Pinpoint the cell where the given text exists, returning its [x, y] midpoint coordinate. 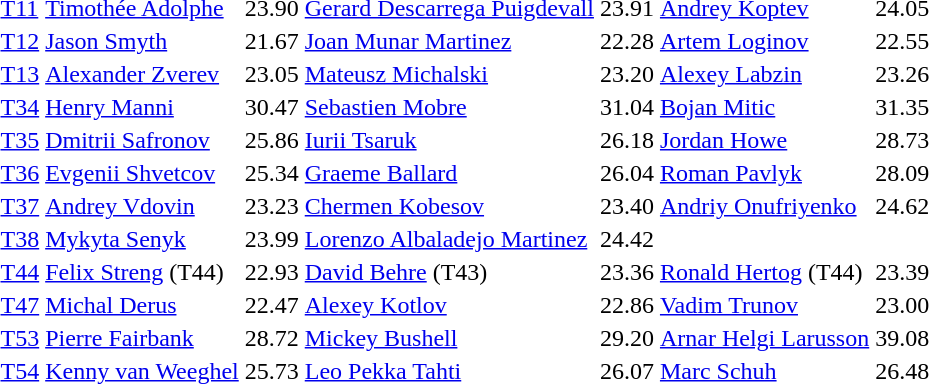
23.20 [626, 74]
Andriy Onufriyenko [764, 206]
Bojan Mitic [764, 107]
25.86 [272, 140]
23.23 [272, 206]
22.86 [626, 305]
29.20 [626, 338]
Mykyta Senyk [142, 239]
Henry Manni [142, 107]
25.34 [272, 173]
23.40 [626, 206]
Artem Loginov [764, 41]
Pierre Fairbank [142, 338]
Dmitrii Safronov [142, 140]
Ronald Hertog (T44) [764, 272]
24.42 [626, 239]
Michal Derus [142, 305]
David Behre (T43) [449, 272]
Andrey Vdovin [142, 206]
22.28 [626, 41]
Sebastien Mobre [449, 107]
Mickey Bushell [449, 338]
Roman Pavlyk [764, 173]
Jason Smyth [142, 41]
Graeme Ballard [449, 173]
23.99 [272, 239]
Mateusz Michalski [449, 74]
Alexander Zverev [142, 74]
Joan Munar Martinez [449, 41]
Vadim Trunov [764, 305]
22.47 [272, 305]
Chermen Kobesov [449, 206]
23.05 [272, 74]
Felix Streng (T44) [142, 272]
28.72 [272, 338]
Alexey Labzin [764, 74]
Jordan Howe [764, 140]
Arnar Helgi Larusson [764, 338]
26.18 [626, 140]
23.36 [626, 272]
26.04 [626, 173]
22.93 [272, 272]
Lorenzo Albaladejo Martinez [449, 239]
30.47 [272, 107]
21.67 [272, 41]
Iurii Tsaruk [449, 140]
Alexey Kotlov [449, 305]
Evgenii Shvetcov [142, 173]
31.04 [626, 107]
